For the text-containing cell, return its midpoint in [X, Y] coordinate format. 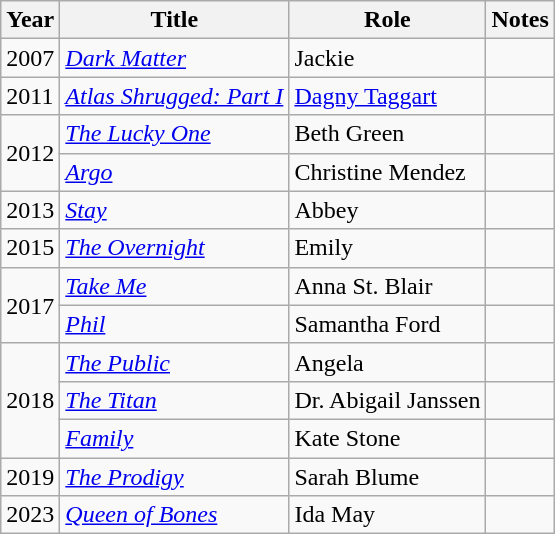
2023 [30, 515]
Sarah Blume [388, 477]
2007 [30, 58]
Ida May [388, 515]
Kate Stone [388, 438]
Role [388, 20]
Stay [174, 210]
The Overnight [174, 248]
The Public [174, 362]
Anna St. Blair [388, 286]
Dr. Abigail Janssen [388, 400]
Dark Matter [174, 58]
2017 [30, 305]
Jackie [388, 58]
2015 [30, 248]
The Lucky One [174, 134]
Notes [520, 20]
The Prodigy [174, 477]
Atlas Shrugged: Part I [174, 96]
Dagny Taggart [388, 96]
2013 [30, 210]
Year [30, 20]
Family [174, 438]
Argo [174, 172]
2018 [30, 400]
Abbey [388, 210]
Emily [388, 248]
2019 [30, 477]
Beth Green [388, 134]
Samantha Ford [388, 324]
Queen of Bones [174, 515]
2012 [30, 153]
Title [174, 20]
Angela [388, 362]
2011 [30, 96]
Take Me [174, 286]
Christine Mendez [388, 172]
The Titan [174, 400]
Phil [174, 324]
